Identify which cell holds the provided text, then report its [X, Y] central coordinate. 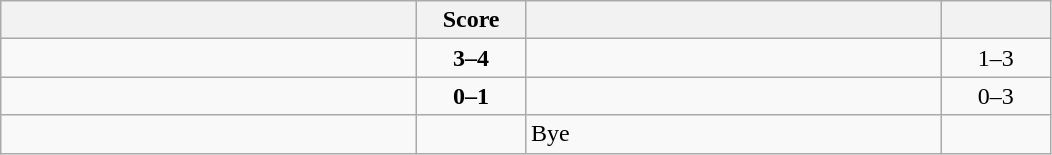
0–1 [472, 96]
0–3 [996, 96]
Score [472, 20]
1–3 [996, 58]
3–4 [472, 58]
Bye [733, 134]
